Scan for the cell matching the given text and deliver its [x, y] coordinate at center. 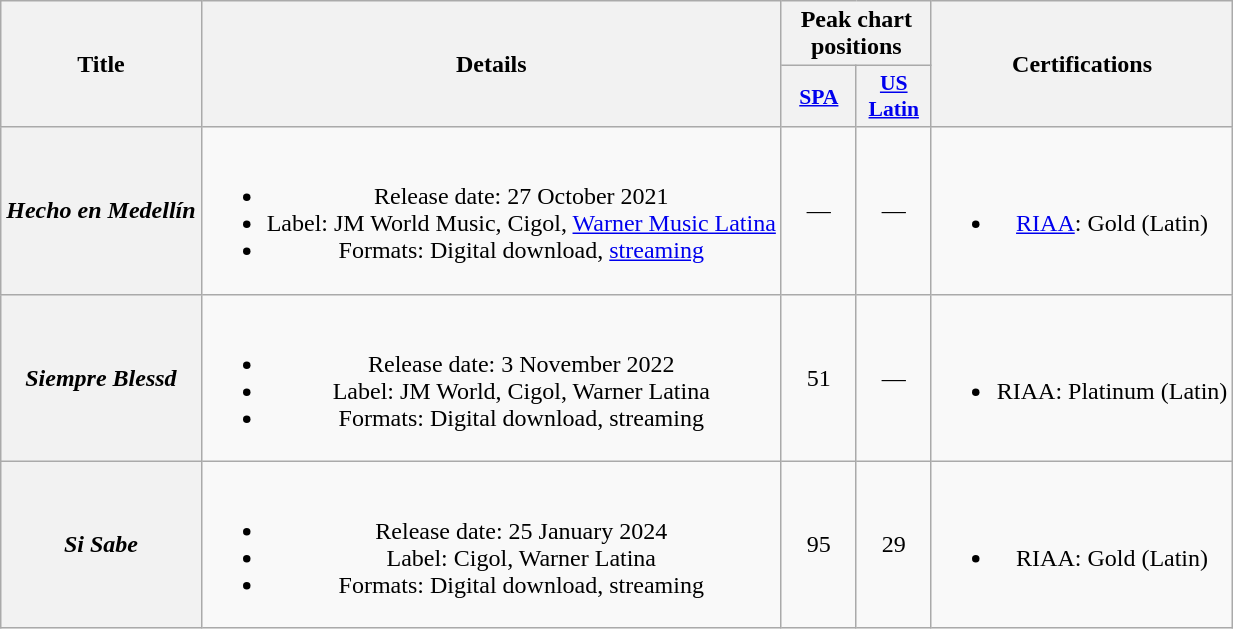
SPA [818, 96]
Hecho en Medellín [101, 210]
Siempre Blessd [101, 378]
Title [101, 64]
Details [491, 64]
RIAA: Platinum (Latin) [1082, 378]
29 [894, 544]
95 [818, 544]
51 [818, 378]
Peak chart positions [856, 34]
Certifications [1082, 64]
Release date: 3 November 2022Label: JM World, Cigol, Warner LatinaFormats: Digital download, streaming [491, 378]
USLatin [894, 96]
Release date: 25 January 2024Label: Cigol, Warner LatinaFormats: Digital download, streaming [491, 544]
Si Sabe [101, 544]
Release date: 27 October 2021Label: JM World Music, Cigol, Warner Music LatinaFormats: Digital download, streaming [491, 210]
